For the text-containing cell, return its midpoint in [X, Y] coordinate format. 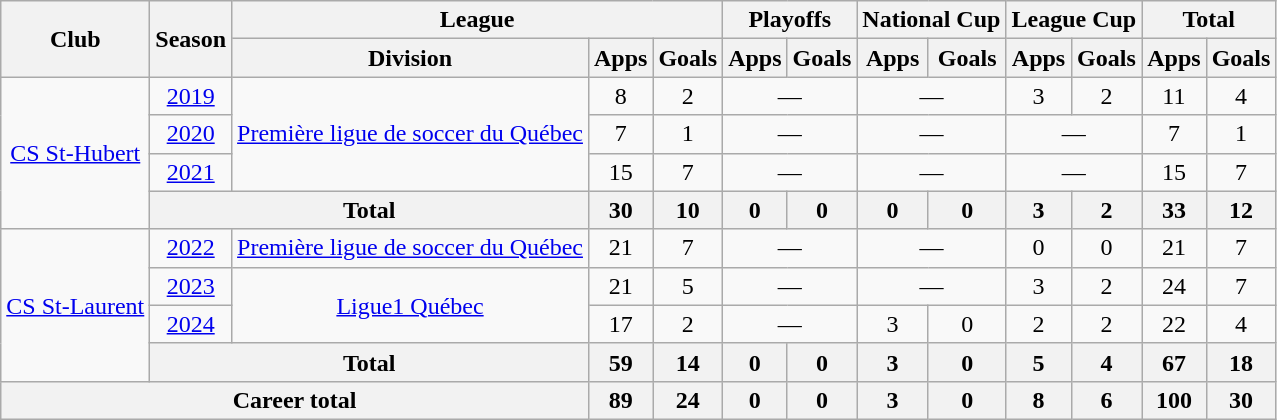
2023 [191, 286]
CS St-Laurent [76, 305]
Division [410, 58]
22 [1174, 324]
Club [76, 39]
11 [1174, 96]
33 [1174, 210]
League Cup [1074, 20]
Career total [295, 400]
2019 [191, 96]
14 [688, 362]
2021 [191, 172]
12 [1241, 210]
National Cup [932, 20]
10 [688, 210]
Ligue1 Québec [410, 305]
2020 [191, 134]
2022 [191, 248]
17 [620, 324]
6 [1106, 400]
100 [1174, 400]
89 [620, 400]
CS St-Hubert [76, 153]
League [478, 20]
67 [1174, 362]
2024 [191, 324]
Playoffs [790, 20]
59 [620, 362]
18 [1241, 362]
Season [191, 39]
